Return the [x, y] coordinate for the center point of the cell that contains the specified text.  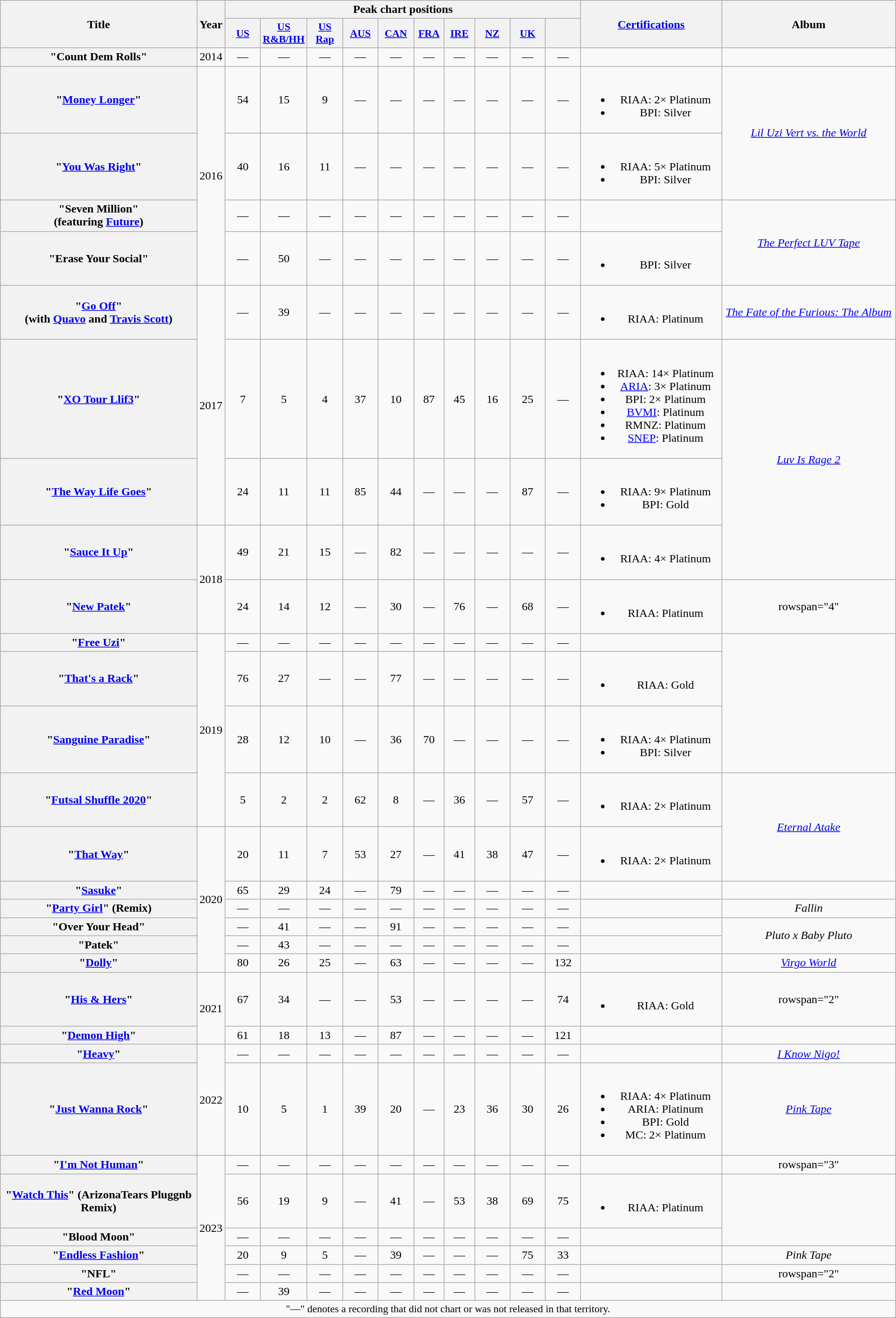
34 [284, 999]
US [243, 34]
85 [360, 491]
49 [243, 552]
Title [99, 24]
The Fate of the Furious: The Album [809, 312]
37 [360, 399]
28 [243, 739]
21 [284, 552]
68 [527, 606]
The Perfect LUV Tape [809, 243]
74 [563, 999]
"Seven Million"(featuring Future) [99, 215]
Certifications [651, 24]
"Erase Your Social" [99, 258]
"Heavy" [99, 1053]
RIAA: 4× Platinum [651, 552]
AUS [360, 34]
BPI: Silver [651, 258]
"I'm Not Human" [99, 1164]
"Just Wanna Rock" [99, 1109]
"Money Longer" [99, 100]
8 [396, 800]
"Endless Fashion" [99, 1255]
NZ [493, 34]
69 [527, 1200]
56 [243, 1200]
82 [396, 552]
"His & Hers" [99, 999]
RIAA: 5× PlatinumBPI: Silver [651, 167]
"Dolly" [99, 963]
I Know Nigo! [809, 1053]
23 [459, 1109]
"Party Girl" (Remix) [99, 908]
"Red Moon" [99, 1292]
40 [243, 167]
Virgo World [809, 963]
91 [396, 927]
"Futsal Shuffle 2020" [99, 800]
2017 [211, 405]
RIAA: 4× PlatinumARIA: PlatinumBPI: GoldMC: 2× Platinum [651, 1109]
rowspan="3" [809, 1164]
Pluto x Baby Pluto [809, 936]
121 [563, 1035]
"New Patek" [99, 606]
UK [527, 34]
2023 [211, 1228]
70 [429, 739]
2016 [211, 176]
"Count Dem Rolls" [99, 57]
"NFL" [99, 1273]
54 [243, 100]
US R&B/HH [284, 34]
RIAA: 4× PlatinumBPI: Silver [651, 739]
rowspan="4" [809, 606]
1 [325, 1109]
Fallin [809, 908]
57 [527, 800]
"That's a Rack" [99, 679]
80 [243, 963]
"The Way Life Goes" [99, 491]
44 [396, 491]
47 [527, 854]
RIAA: 9× PlatinumBPI: Gold [651, 491]
Peak chart positions [403, 10]
67 [243, 999]
43 [284, 945]
Album [809, 24]
4 [325, 399]
29 [284, 890]
18 [284, 1035]
Luv Is Rage 2 [809, 459]
"Sasuke" [99, 890]
132 [563, 963]
"Patek" [99, 945]
"Sanguine Paradise" [99, 739]
RIAA: 14× PlatinumARIA: 3× PlatinumBPI: 2× PlatinumBVMI: PlatinumRMNZ: PlatinumSNEP: Platinum [651, 399]
Year [211, 24]
50 [284, 258]
65 [243, 890]
61 [243, 1035]
33 [563, 1255]
USRap [325, 34]
77 [396, 679]
"XO Tour Llif3" [99, 399]
2020 [211, 900]
Eternal Atake [809, 827]
19 [284, 1200]
2021 [211, 1008]
2014 [211, 57]
"Blood Moon" [99, 1237]
CAN [396, 34]
FRA [429, 34]
Lil Uzi Vert vs. the World [809, 133]
"Demon High" [99, 1035]
"Watch This" (ArizonaTears Pluggnb Remix) [99, 1200]
RIAA: 2× PlatinumBPI: Silver [651, 100]
IRE [459, 34]
"Over Your Head" [99, 927]
"Go Off"(with Quavo and Travis Scott) [99, 312]
63 [396, 963]
79 [396, 890]
13 [325, 1035]
"Sauce It Up" [99, 552]
"You Was Right" [99, 167]
2022 [211, 1100]
"Free Uzi" [99, 643]
62 [360, 800]
2019 [211, 730]
"That Way" [99, 854]
14 [284, 606]
"—" denotes a recording that did not chart or was not released in that territory. [448, 1309]
2018 [211, 579]
45 [459, 399]
